Find where the given text appears and provide that cell's center as [x, y] coordinate. 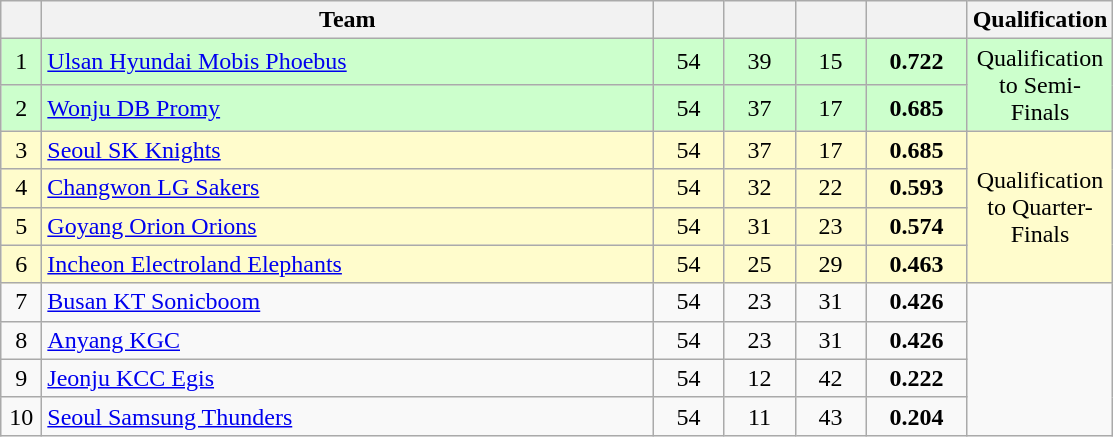
29 [830, 264]
0.593 [916, 188]
Team [348, 20]
Incheon Electroland Elephants [348, 264]
42 [830, 378]
32 [760, 188]
43 [830, 416]
22 [830, 188]
8 [22, 340]
Anyang KGC [348, 340]
Changwon LG Sakers [348, 188]
Goyang Orion Orions [348, 226]
9 [22, 378]
11 [760, 416]
Qualification [1040, 20]
Busan KT Sonicboom [348, 302]
10 [22, 416]
39 [760, 62]
12 [760, 378]
Ulsan Hyundai Mobis Phoebus [348, 62]
0.204 [916, 416]
Wonju DB Promy [348, 108]
5 [22, 226]
1 [22, 62]
2 [22, 108]
15 [830, 62]
4 [22, 188]
Qualification to Quarter-Finals [1040, 207]
25 [760, 264]
0.722 [916, 62]
3 [22, 150]
Seoul Samsung Thunders [348, 416]
Qualification to Semi-Finals [1040, 85]
0.463 [916, 264]
Seoul SK Knights [348, 150]
0.574 [916, 226]
6 [22, 264]
Jeonju KCC Egis [348, 378]
7 [22, 302]
0.222 [916, 378]
